Identify which cell holds the provided text, then report its [X, Y] central coordinate. 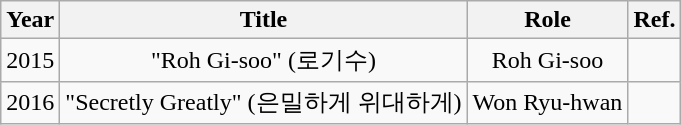
Roh Gi-soo [548, 60]
2016 [30, 102]
"Secretly Greatly" (은밀하게 위대하게) [264, 102]
Role [548, 20]
Title [264, 20]
Ref. [654, 20]
Won Ryu-hwan [548, 102]
2015 [30, 60]
Year [30, 20]
"Roh Gi-soo" (로기수) [264, 60]
